Locate the cell with the specified text and output its (X, Y) center coordinate. 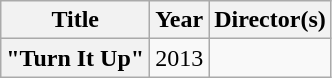
Year (180, 20)
Title (76, 20)
2013 (180, 58)
"Turn It Up" (76, 58)
Director(s) (270, 20)
